Scan for the cell matching the given text and deliver its [x, y] coordinate at center. 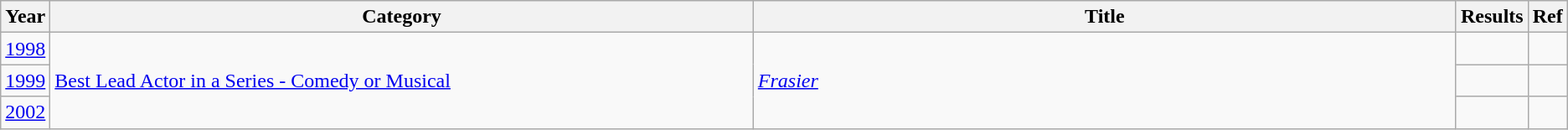
Year [25, 17]
Best Lead Actor in a Series - Comedy or Musical [402, 81]
Title [1104, 17]
1999 [25, 81]
Category [402, 17]
Ref [1548, 17]
Results [1492, 17]
2002 [25, 112]
1998 [25, 49]
Frasier [1104, 81]
